Search for the cell housing the specified text and yield its (X, Y) center coordinate. 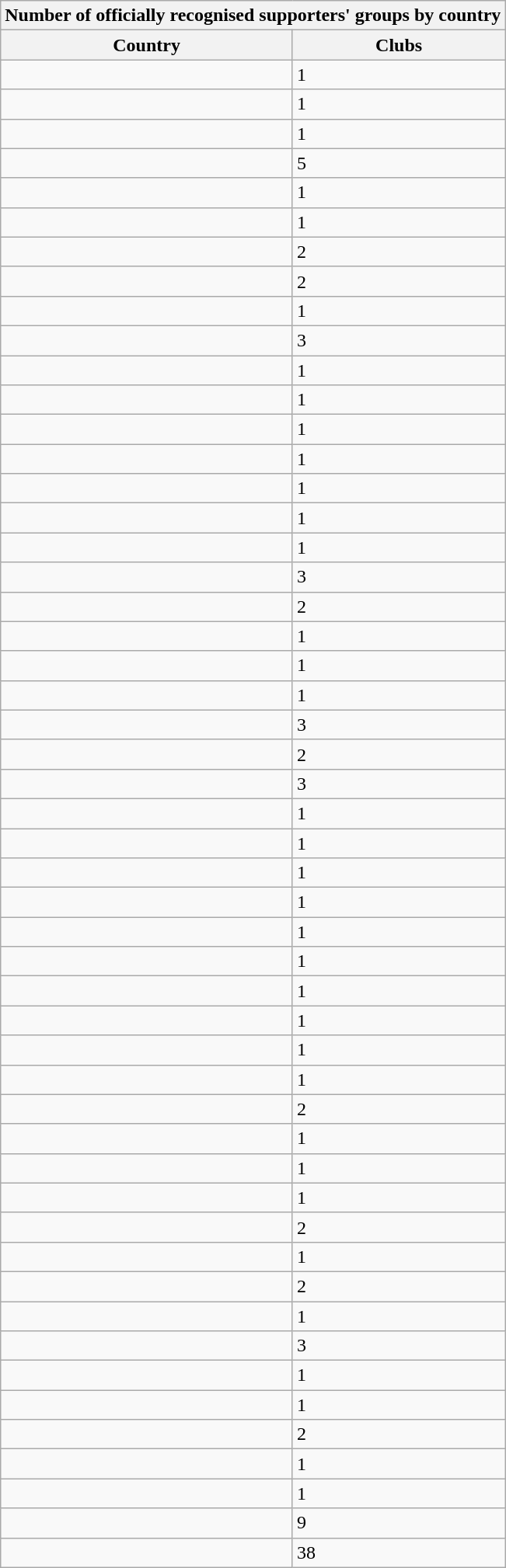
Clubs (398, 45)
5 (398, 163)
38 (398, 1552)
Number of officially recognised supporters' groups by country (253, 16)
9 (398, 1523)
Country (147, 45)
